Provide the (X, Y) coordinate of the cell's center where the given text is located.  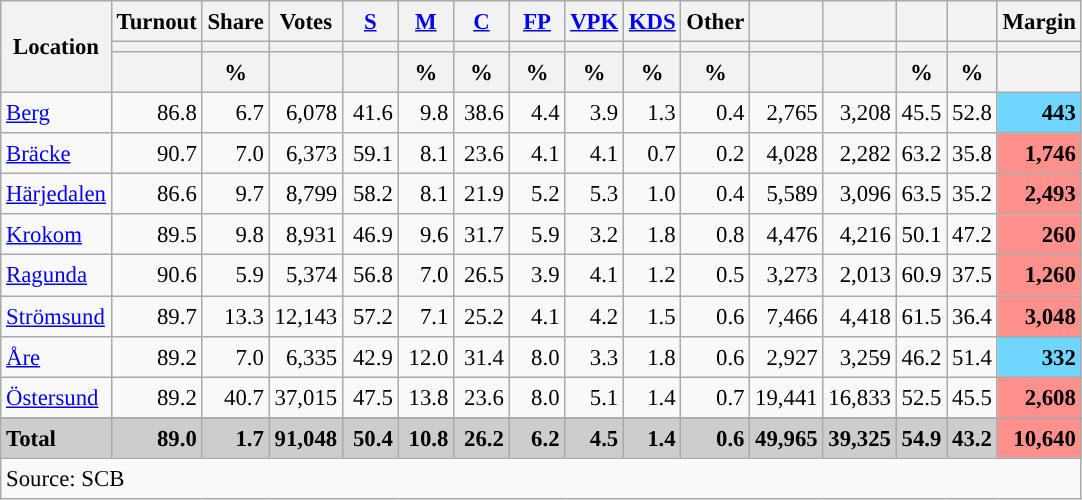
C (482, 22)
25.2 (482, 316)
Bräcke (56, 154)
46.9 (370, 234)
7,466 (786, 316)
59.1 (370, 154)
Krokom (56, 234)
2,013 (860, 276)
4.5 (594, 438)
39,325 (860, 438)
50.1 (921, 234)
1.7 (236, 438)
89.0 (156, 438)
KDS (652, 22)
Source: SCB (541, 478)
13.8 (426, 398)
63.2 (921, 154)
90.7 (156, 154)
21.9 (482, 194)
49,965 (786, 438)
63.5 (921, 194)
26.2 (482, 438)
Ragunda (56, 276)
1,746 (1039, 154)
50.4 (370, 438)
3,273 (786, 276)
9.6 (426, 234)
Åre (56, 356)
2,765 (786, 114)
5.3 (594, 194)
3.2 (594, 234)
5.1 (594, 398)
19,441 (786, 398)
10.8 (426, 438)
Turnout (156, 22)
M (426, 22)
6,078 (306, 114)
S (370, 22)
1.3 (652, 114)
40.7 (236, 398)
3,048 (1039, 316)
4,476 (786, 234)
41.6 (370, 114)
91,048 (306, 438)
332 (1039, 356)
12,143 (306, 316)
Location (56, 47)
86.6 (156, 194)
FP (537, 22)
10,640 (1039, 438)
4.2 (594, 316)
47.5 (370, 398)
6,335 (306, 356)
Härjedalen (56, 194)
51.4 (972, 356)
26.5 (482, 276)
Other (716, 22)
260 (1039, 234)
57.2 (370, 316)
Share (236, 22)
Strömsund (56, 316)
3.3 (594, 356)
2,927 (786, 356)
52.5 (921, 398)
46.2 (921, 356)
47.2 (972, 234)
0.8 (716, 234)
8,931 (306, 234)
37,015 (306, 398)
3,208 (860, 114)
61.5 (921, 316)
86.8 (156, 114)
35.8 (972, 154)
2,493 (1039, 194)
52.8 (972, 114)
0.5 (716, 276)
Östersund (56, 398)
13.3 (236, 316)
1.2 (652, 276)
1,260 (1039, 276)
443 (1039, 114)
56.8 (370, 276)
5.2 (537, 194)
Berg (56, 114)
42.9 (370, 356)
5,374 (306, 276)
9.7 (236, 194)
43.2 (972, 438)
4.4 (537, 114)
37.5 (972, 276)
1.5 (652, 316)
3,096 (860, 194)
2,608 (1039, 398)
4,216 (860, 234)
0.2 (716, 154)
60.9 (921, 276)
36.4 (972, 316)
89.7 (156, 316)
31.4 (482, 356)
Total (56, 438)
5,589 (786, 194)
4,028 (786, 154)
Margin (1039, 22)
3,259 (860, 356)
6.7 (236, 114)
58.2 (370, 194)
31.7 (482, 234)
4,418 (860, 316)
12.0 (426, 356)
7.1 (426, 316)
54.9 (921, 438)
1.0 (652, 194)
90.6 (156, 276)
89.5 (156, 234)
8,799 (306, 194)
38.6 (482, 114)
35.2 (972, 194)
Votes (306, 22)
6.2 (537, 438)
16,833 (860, 398)
2,282 (860, 154)
VPK (594, 22)
6,373 (306, 154)
